Pinpoint the cell where the given text exists, returning its [X, Y] midpoint coordinate. 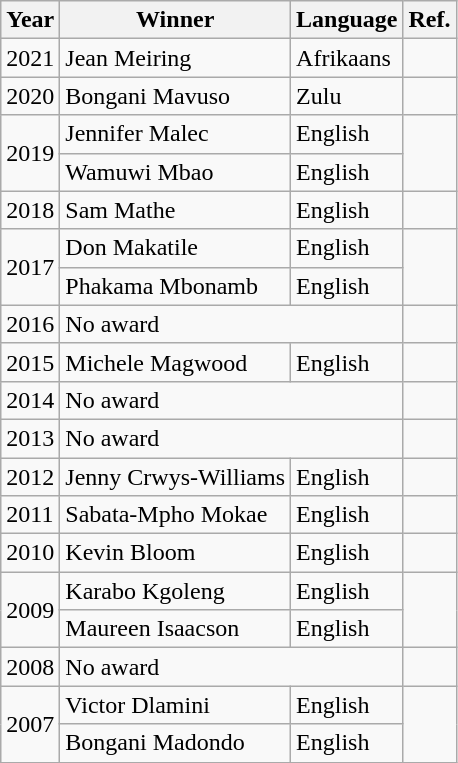
2014 [30, 400]
Bongani Madondo [176, 743]
2021 [30, 58]
Kevin Bloom [176, 553]
2018 [30, 210]
Victor Dlamini [176, 705]
Year [30, 20]
2007 [30, 724]
Ref. [430, 20]
Bongani Mavuso [176, 96]
Wamuwi Mbao [176, 172]
Sabata-Mpho Mokae [176, 515]
Phakama Mbonamb [176, 286]
Karabo Kgoleng [176, 591]
Afrikaans [347, 58]
Maureen Isaacson [176, 629]
2010 [30, 553]
Language [347, 20]
2013 [30, 438]
Jennifer Malec [176, 134]
Zulu [347, 96]
2011 [30, 515]
2009 [30, 610]
2020 [30, 96]
Jean Meiring [176, 58]
2015 [30, 362]
2016 [30, 324]
2017 [30, 267]
2012 [30, 477]
Jenny Crwys-Williams [176, 477]
2019 [30, 153]
Sam Mathe [176, 210]
Don Makatile [176, 248]
Winner [176, 20]
2008 [30, 667]
Michele Magwood [176, 362]
